Return (x, y) of the center of cell containing provided text 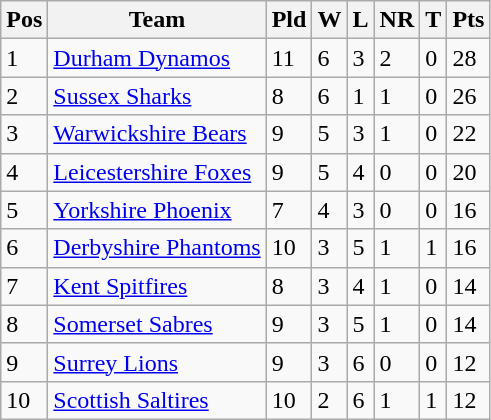
Leicestershire Foxes (157, 172)
Derbyshire Phantoms (157, 248)
W (330, 20)
L (360, 20)
Somerset Sabres (157, 324)
Kent Spitfires (157, 286)
T (434, 20)
Warwickshire Bears (157, 134)
Pts (468, 20)
20 (468, 172)
28 (468, 58)
Yorkshire Phoenix (157, 210)
22 (468, 134)
Pld (289, 20)
Pos (24, 20)
Durham Dynamos (157, 58)
NR (397, 20)
Team (157, 20)
Sussex Sharks (157, 96)
Scottish Saltires (157, 400)
26 (468, 96)
11 (289, 58)
Surrey Lions (157, 362)
